Determine the (x, y) coordinate at the center of the cell enclosing the given text.  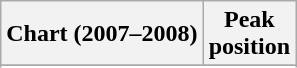
Peakposition (249, 34)
Chart (2007–2008) (102, 34)
